Capture the cell that displays the provided text and extract its [X, Y] central coordinate. 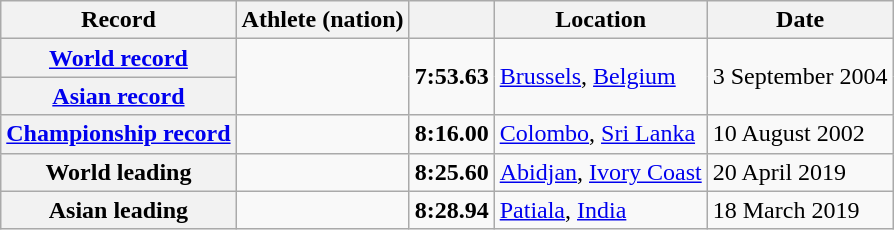
8:16.00 [452, 134]
Asian record [118, 96]
Patiala, India [600, 210]
World record [118, 58]
Location [600, 20]
Colombo, Sri Lanka [600, 134]
18 March 2019 [800, 210]
3 September 2004 [800, 77]
Abidjan, Ivory Coast [600, 172]
World leading [118, 172]
7:53.63 [452, 77]
Date [800, 20]
Asian leading [118, 210]
8:28.94 [452, 210]
20 April 2019 [800, 172]
Athlete (nation) [322, 20]
Brussels, Belgium [600, 77]
Record [118, 20]
8:25.60 [452, 172]
Championship record [118, 134]
10 August 2002 [800, 134]
